Scan for the cell matching the given text and deliver its [x, y] coordinate at center. 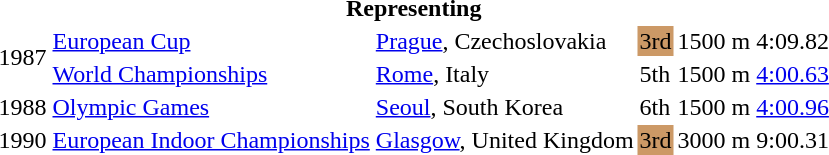
6th [656, 107]
European Cup [211, 41]
3000 m [714, 140]
World Championships [211, 74]
European Indoor Championships [211, 140]
Olympic Games [211, 107]
5th [656, 74]
Glasgow, United Kingdom [504, 140]
Seoul, South Korea [504, 107]
Prague, Czechoslovakia [504, 41]
Rome, Italy [504, 74]
